Output the (X, Y) coordinate of the center of the cell containing the given text.  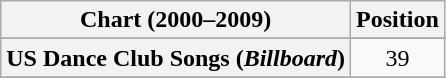
Position (398, 20)
39 (398, 58)
Chart (2000–2009) (176, 20)
US Dance Club Songs (Billboard) (176, 58)
